For the text-containing cell, return its midpoint in [x, y] coordinate format. 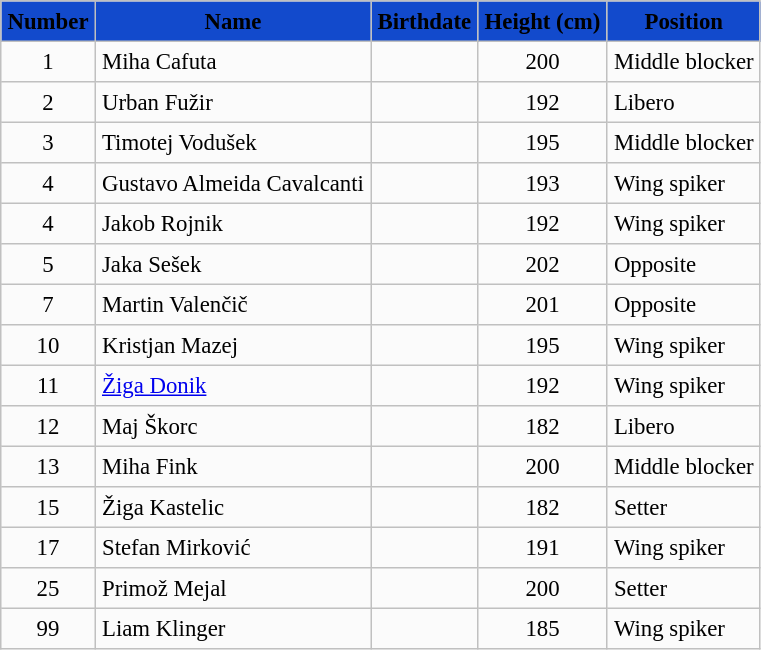
193 [542, 183]
Primož Mejal [232, 588]
Jakob Rojnik [232, 223]
2 [48, 102]
Maj Škorc [232, 426]
Position [684, 21]
Name [232, 21]
12 [48, 426]
Miha Cafuta [232, 61]
Timotej Vodušek [232, 142]
Liam Klinger [232, 628]
15 [48, 507]
25 [48, 588]
191 [542, 547]
11 [48, 385]
Jaka Sešek [232, 264]
99 [48, 628]
185 [542, 628]
Height (cm) [542, 21]
Žiga Donik [232, 385]
Birthdate [424, 21]
Number [48, 21]
Stefan Mirković [232, 547]
Urban Fužir [232, 102]
1 [48, 61]
13 [48, 466]
202 [542, 264]
17 [48, 547]
Miha Fink [232, 466]
10 [48, 345]
Žiga Kastelic [232, 507]
201 [542, 304]
Gustavo Almeida Cavalcanti [232, 183]
5 [48, 264]
3 [48, 142]
Martin Valenčič [232, 304]
7 [48, 304]
Kristjan Mazej [232, 345]
